Extract the [X, Y] coordinate from the center of the cell holding the provided text.  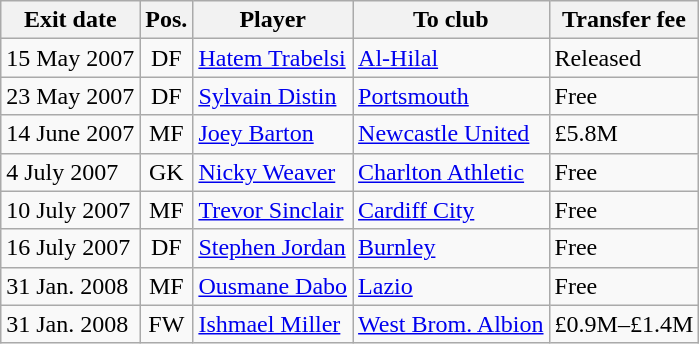
Al-Hilal [451, 58]
Ishmael Miller [273, 324]
Charlton Athletic [451, 172]
4 July 2007 [70, 172]
Portsmouth [451, 96]
23 May 2007 [70, 96]
Hatem Trabelsi [273, 58]
15 May 2007 [70, 58]
Ousmane Dabo [273, 286]
Nicky Weaver [273, 172]
Burnley [451, 248]
10 July 2007 [70, 210]
West Brom. Albion [451, 324]
Sylvain Distin [273, 96]
£0.9M–£1.4M [624, 324]
16 July 2007 [70, 248]
GK [166, 172]
Pos. [166, 20]
Lazio [451, 286]
To club [451, 20]
Transfer fee [624, 20]
Exit date [70, 20]
Newcastle United [451, 134]
Cardiff City [451, 210]
Released [624, 58]
Stephen Jordan [273, 248]
14 June 2007 [70, 134]
£5.8M [624, 134]
Joey Barton [273, 134]
Trevor Sinclair [273, 210]
FW [166, 324]
Player [273, 20]
